Extract the (x, y) coordinate from the center of the cell holding the provided text.  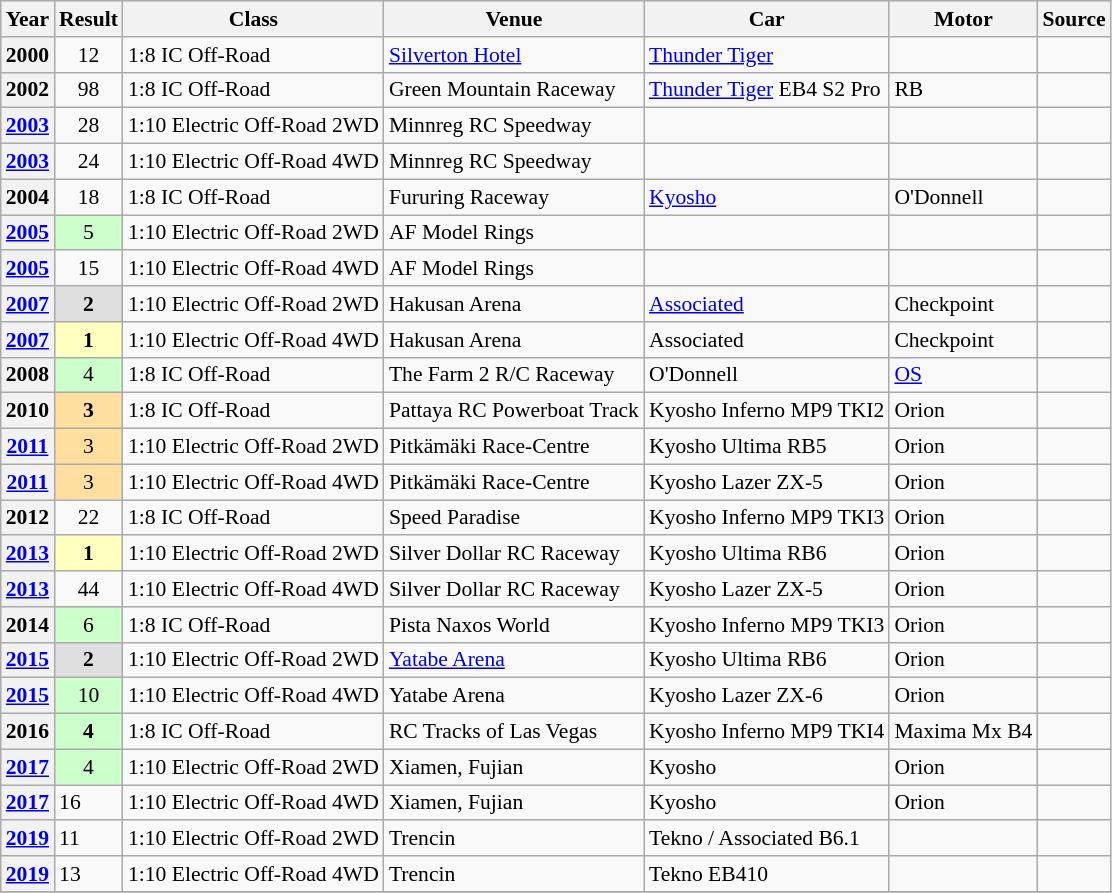
RC Tracks of Las Vegas (514, 732)
13 (88, 874)
Year (28, 19)
Speed Paradise (514, 518)
2016 (28, 732)
28 (88, 126)
Green Mountain Raceway (514, 90)
Kyosho Lazer ZX-6 (766, 696)
12 (88, 55)
Kyosho Inferno MP9 TKI2 (766, 411)
6 (88, 625)
Silverton Hotel (514, 55)
2012 (28, 518)
The Farm 2 R/C Raceway (514, 375)
24 (88, 162)
2014 (28, 625)
98 (88, 90)
Result (88, 19)
2004 (28, 197)
2000 (28, 55)
2008 (28, 375)
10 (88, 696)
Venue (514, 19)
2010 (28, 411)
16 (88, 803)
15 (88, 269)
Thunder Tiger EB4 S2 Pro (766, 90)
Tekno / Associated B6.1 (766, 839)
RB (963, 90)
22 (88, 518)
Kyosho Ultima RB5 (766, 447)
Pattaya RC Powerboat Track (514, 411)
OS (963, 375)
Motor (963, 19)
44 (88, 589)
2002 (28, 90)
Thunder Tiger (766, 55)
Car (766, 19)
Pista Naxos World (514, 625)
Kyosho Inferno MP9 TKI4 (766, 732)
Fururing Raceway (514, 197)
18 (88, 197)
Tekno EB410 (766, 874)
5 (88, 233)
Source (1074, 19)
Class (254, 19)
Maxima Mx B4 (963, 732)
11 (88, 839)
